Detect which cell encompasses the target text, then output its (X, Y) center coordinate. 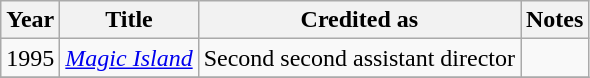
Credited as (359, 20)
1995 (30, 58)
Magic Island (129, 58)
Second second assistant director (359, 58)
Title (129, 20)
Year (30, 20)
Notes (554, 20)
